Capture the cell that displays the provided text and extract its [X, Y] central coordinate. 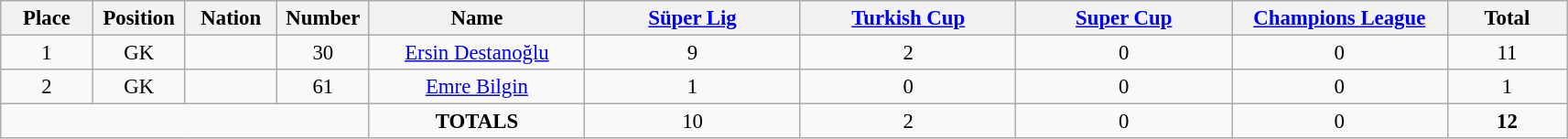
Champions League [1340, 18]
Place [48, 18]
Number [324, 18]
Super Cup [1124, 18]
Süper Lig [693, 18]
61 [324, 87]
Emre Bilgin [477, 87]
9 [693, 53]
Name [477, 18]
Turkish Cup [908, 18]
11 [1507, 53]
30 [324, 53]
10 [693, 122]
TOTALS [477, 122]
Position [139, 18]
Nation [231, 18]
Total [1507, 18]
12 [1507, 122]
Ersin Destanoğlu [477, 53]
